Find where the given text appears and provide that cell's center as (x, y) coordinate. 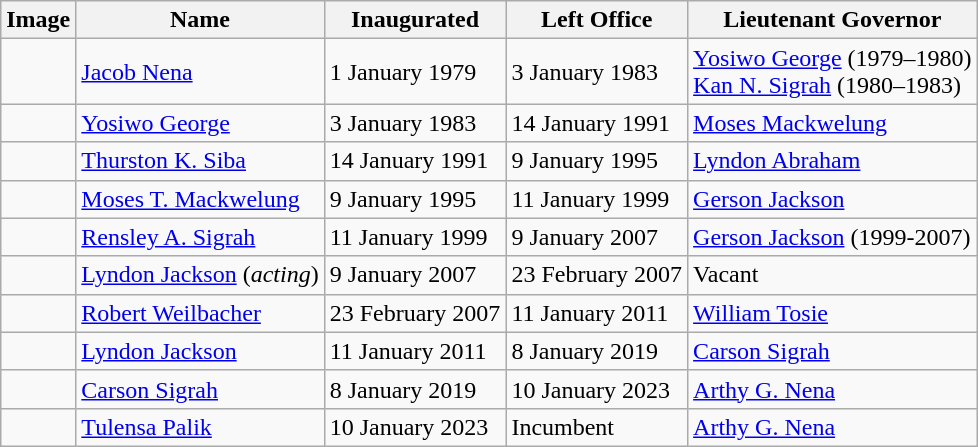
Jacob Nena (200, 72)
Moses T. Mackwelung (200, 199)
Yosiwo George (200, 123)
Image (38, 20)
Incumbent (597, 427)
1 January 1979 (415, 72)
William Tosie (833, 313)
Lyndon Abraham (833, 161)
Lyndon Jackson (200, 351)
Gerson Jackson (833, 199)
Left Office (597, 20)
Lyndon Jackson (acting) (200, 275)
Gerson Jackson (1999-2007) (833, 237)
Name (200, 20)
Yosiwo George (1979–1980)Kan N. Sigrah (1980–1983) (833, 72)
Inaugurated (415, 20)
Robert Weilbacher (200, 313)
Tulensa Palik (200, 427)
Moses Mackwelung (833, 123)
Rensley A. Sigrah (200, 237)
Vacant (833, 275)
Lieutenant Governor (833, 20)
Thurston K. Siba (200, 161)
